Identify which cell holds the provided text, then report its [X, Y] central coordinate. 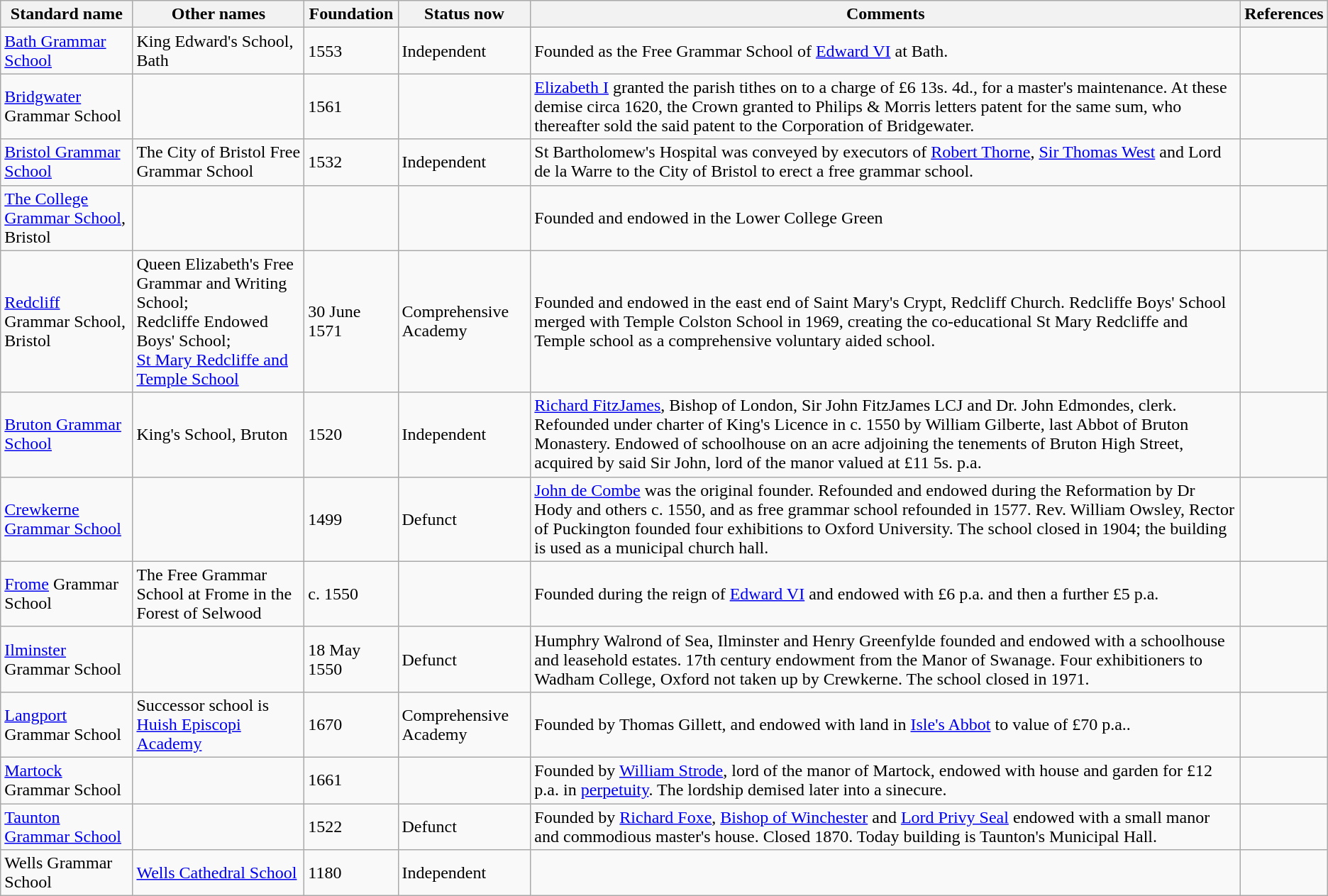
Wells Cathedral School [218, 873]
Founded and endowed in the Lower College Green [885, 218]
Status now [464, 14]
References [1284, 14]
Foundation [351, 14]
30 June 1571 [351, 321]
Wells Grammar School [67, 873]
Other names [218, 14]
Ilminster Grammar School [67, 659]
1532 [351, 162]
1499 [351, 519]
Founded during the reign of Edward VI and endowed with £6 p.a. and then a further £5 p.a. [885, 594]
Successor school is Huish Episcopi Academy [218, 724]
Bridgwater Grammar School [67, 106]
Queen Elizabeth's Free Grammar and Writing School;Redcliffe Endowed Boys' School;St Mary Redcliffe and Temple School [218, 321]
The College Grammar School, Bristol [67, 218]
Bristol Grammar School [67, 162]
1520 [351, 434]
The Free Grammar School at Frome in the Forest of Selwood [218, 594]
Standard name [67, 14]
Bruton Grammar School [67, 434]
18 May 1550 [351, 659]
Redcliff Grammar School, Bristol [67, 321]
1661 [351, 780]
Bath Grammar School [67, 51]
c. 1550 [351, 594]
1180 [351, 873]
Founded by Thomas Gillett, and endowed with land in Isle's Abbot to value of £70 p.a.. [885, 724]
1561 [351, 106]
1670 [351, 724]
Taunton Grammar School [67, 826]
Crewkerne Grammar School [67, 519]
1553 [351, 51]
Langport Grammar School [67, 724]
The City of Bristol Free Grammar School [218, 162]
Comments [885, 14]
Martock Grammar School [67, 780]
King Edward's School, Bath [218, 51]
Founded as the Free Grammar School of Edward VI at Bath. [885, 51]
Frome Grammar School [67, 594]
King's School, Bruton [218, 434]
1522 [351, 826]
